Identify which cell holds the provided text, then report its [x, y] central coordinate. 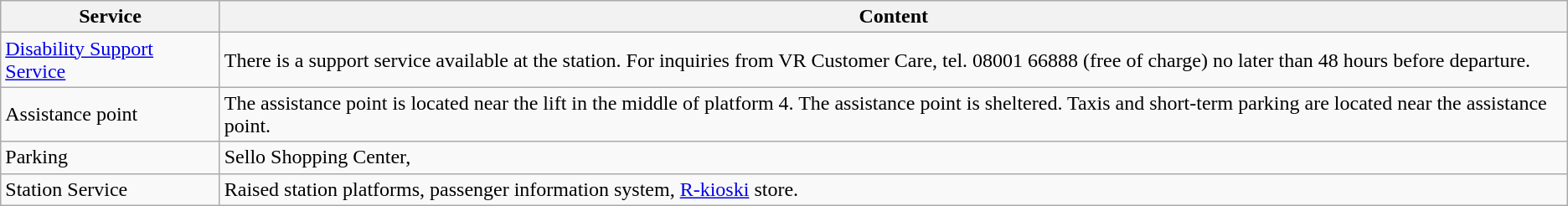
Station Service [111, 189]
Sello Shopping Center, [893, 157]
Content [893, 17]
Raised station platforms, passenger information system, R-kioski store. [893, 189]
Parking [111, 157]
Disability Support Service [111, 60]
Assistance point [111, 114]
Service [111, 17]
